Locate the cell with the specified text and output its [X, Y] center coordinate. 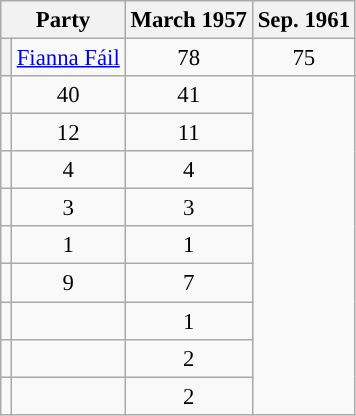
11 [188, 133]
9 [68, 283]
March 1957 [188, 20]
Party [63, 20]
78 [188, 58]
Sep. 1961 [304, 20]
12 [68, 133]
7 [188, 283]
40 [68, 95]
41 [188, 95]
75 [304, 58]
Fianna Fáil [68, 58]
